For the text-containing cell, return its midpoint in [X, Y] coordinate format. 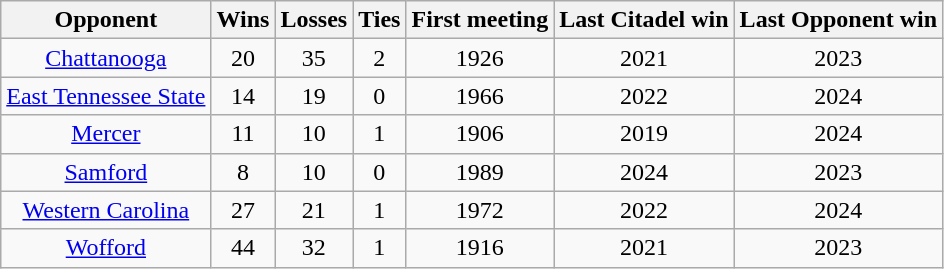
2019 [644, 134]
Ties [380, 20]
Opponent [106, 20]
Wins [243, 20]
Last Opponent win [838, 20]
Mercer [106, 134]
27 [243, 210]
20 [243, 58]
44 [243, 248]
Losses [314, 20]
Western Carolina [106, 210]
19 [314, 96]
1966 [480, 96]
32 [314, 248]
Samford [106, 172]
1989 [480, 172]
35 [314, 58]
Chattanooga [106, 58]
2 [380, 58]
1926 [480, 58]
1906 [480, 134]
First meeting [480, 20]
Last Citadel win [644, 20]
1916 [480, 248]
1972 [480, 210]
11 [243, 134]
8 [243, 172]
East Tennessee State [106, 96]
21 [314, 210]
Wofford [106, 248]
14 [243, 96]
